Detect which cell encompasses the target text, then output its [X, Y] center coordinate. 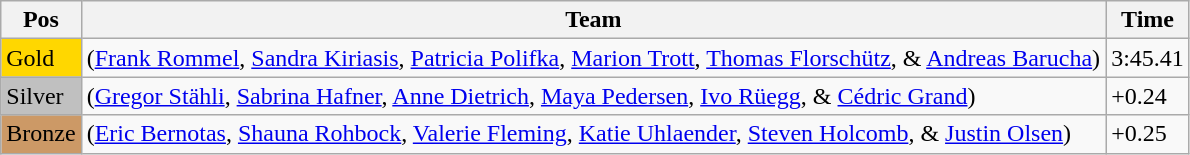
(Eric Bernotas, Shauna Rohbock, Valerie Fleming, Katie Uhlaender, Steven Holcomb, & Justin Olsen) [594, 134]
(Frank Rommel, Sandra Kiriasis, Patricia Polifka, Marion Trott, Thomas Florschütz, & Andreas Barucha) [594, 58]
+0.25 [1148, 134]
Time [1148, 20]
Gold [41, 58]
Bronze [41, 134]
+0.24 [1148, 96]
Pos [41, 20]
Silver [41, 96]
(Gregor Stähli, Sabrina Hafner, Anne Dietrich, Maya Pedersen, Ivo Rüegg, & Cédric Grand) [594, 96]
Team [594, 20]
3:45.41 [1148, 58]
